Capture the cell that displays the provided text and extract its [X, Y] central coordinate. 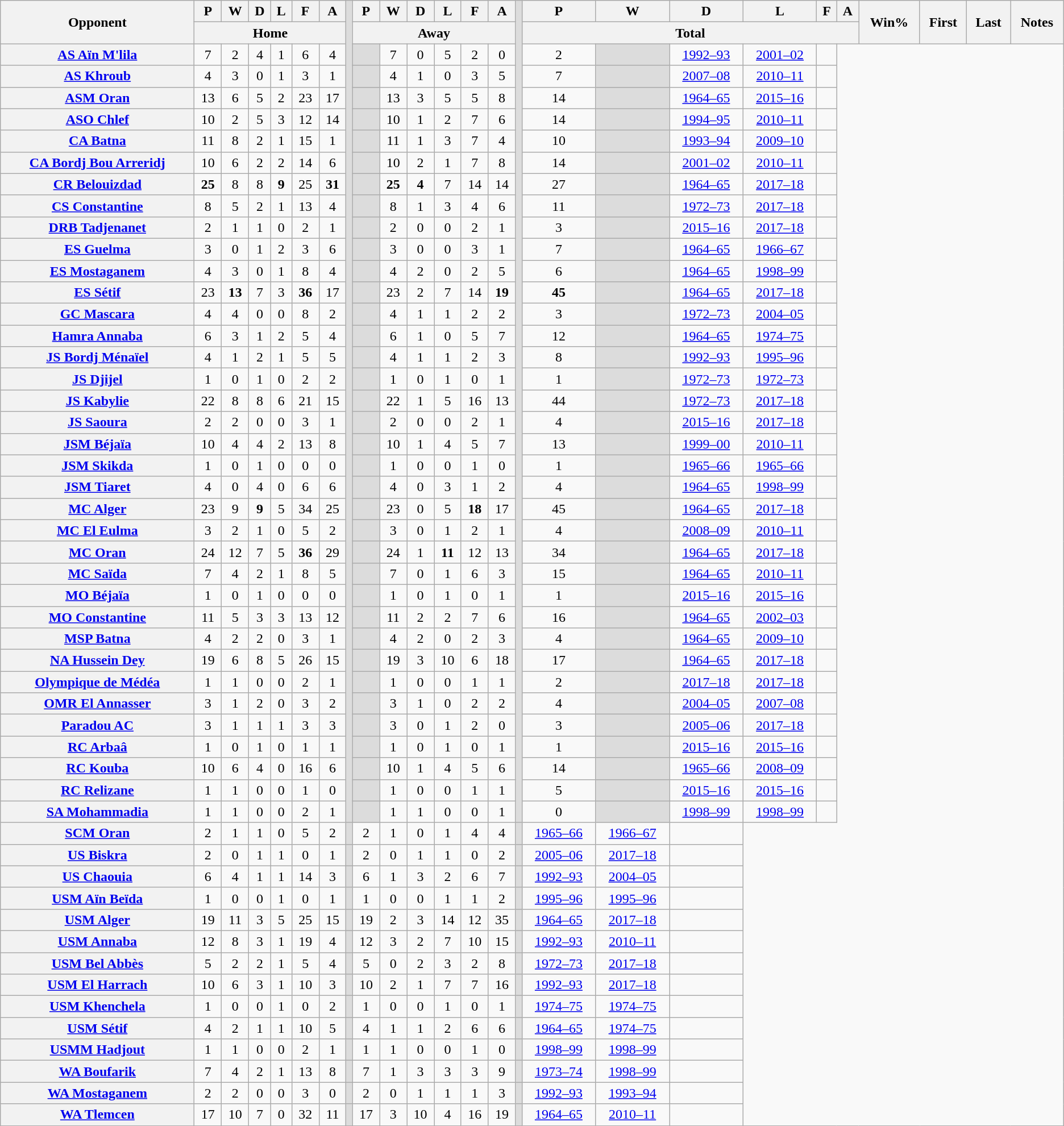
CS Constantine [98, 206]
MSP Batna [98, 639]
USMM Hadjout [98, 1050]
ES Mostaganem [98, 271]
CA Batna [98, 141]
ASM Oran [98, 98]
WA Tlemcen [98, 1115]
MC Oran [98, 552]
WA Boufarik [98, 1071]
OMR El Annasser [98, 704]
US Chaouia [98, 876]
1994–95 [706, 119]
Paradou AC [98, 725]
26 [305, 660]
ASO Chlef [98, 119]
JS Kabylie [98, 401]
CR Belouizdad [98, 184]
2002–03 [780, 617]
ES Guelma [98, 249]
JS Bordj Ménaïel [98, 358]
NA Hussein Dey [98, 660]
MC Saïda [98, 574]
JSM Béjaïa [98, 444]
MC Alger [98, 509]
29 [332, 552]
CA Bordj Bou Arreridj [98, 163]
1999–00 [706, 444]
RC Kouba [98, 768]
ES Sétif [98, 293]
Total [690, 33]
DRB Tadjenanet [98, 227]
Home [271, 33]
USM Khenchela [98, 1007]
US Biskra [98, 855]
Olympique de Médéa [98, 682]
MO Constantine [98, 617]
Notes [1037, 22]
32 [305, 1115]
GC Mascara [98, 314]
35 [502, 920]
MO Béjaïa [98, 595]
Away [434, 33]
SA Mohammadia [98, 812]
RC Relizane [98, 790]
MC El Eulma [98, 530]
USM El Harrach [98, 985]
SCM Oran [98, 833]
USM Sétif [98, 1028]
Last [989, 22]
44 [559, 401]
27 [559, 184]
AS Khroub [98, 76]
JSM Skikda [98, 466]
AS Aïn M'lila [98, 55]
USM Bel Abbès [98, 963]
USM Aïn Beïda [98, 898]
First [943, 22]
Hamra Annaba [98, 336]
USM Alger [98, 920]
1973–74 [559, 1071]
RC Arbaâ [98, 747]
USM Annaba [98, 941]
Win% [889, 22]
WA Mostaganem [98, 1093]
JSM Tiaret [98, 487]
Opponent [98, 22]
JS Djijel [98, 379]
JS Saoura [98, 422]
31 [332, 184]
21 [305, 401]
